From the cell containing the given text, extract its center point as (X, Y) coordinate. 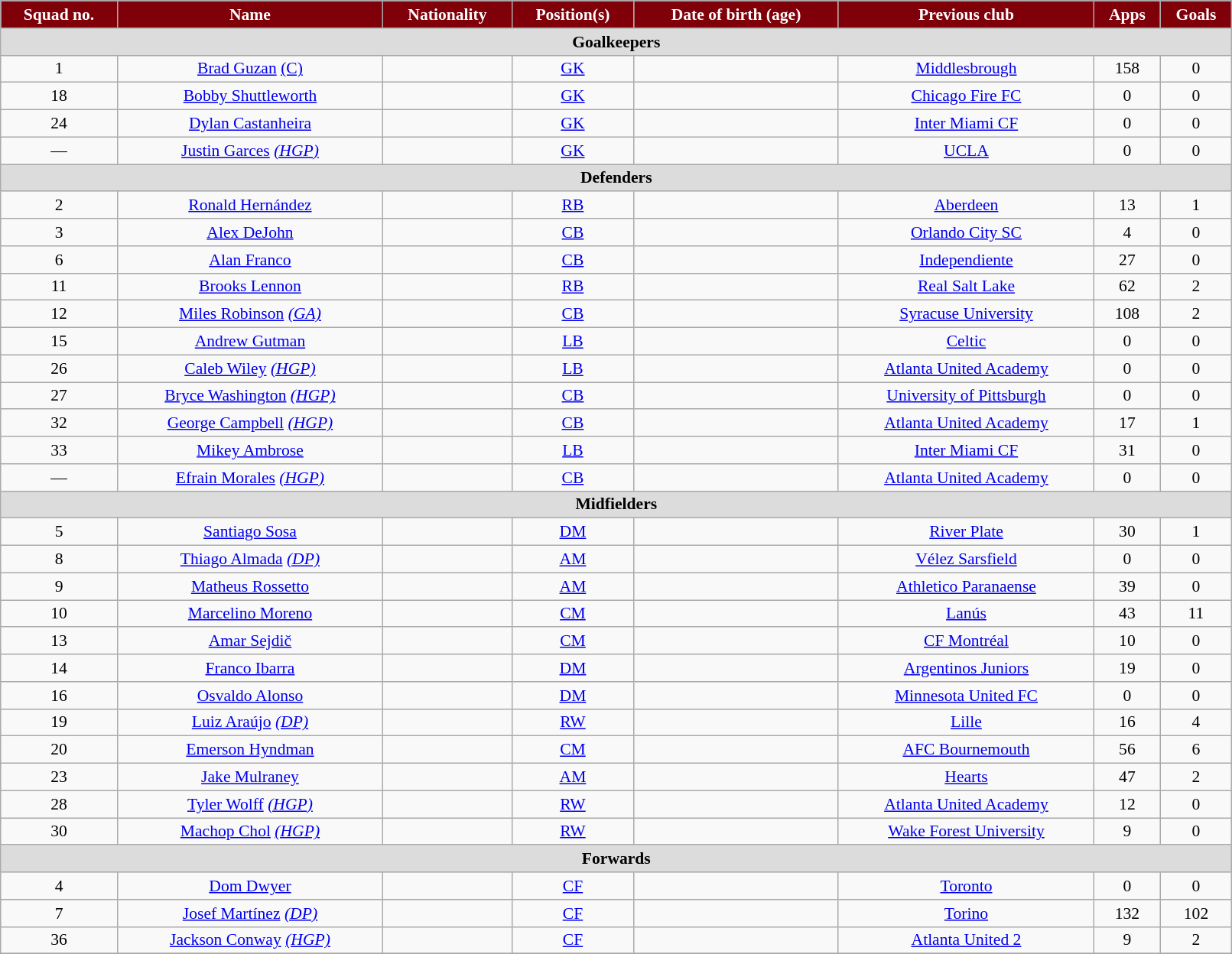
Independiente (966, 260)
Date of birth (age) (736, 15)
Efrain Morales (HGP) (249, 478)
Andrew Gutman (249, 342)
Jake Mulraney (249, 777)
Lille (966, 722)
Alex DeJohn (249, 232)
Goals (1196, 15)
Minnesota United FC (966, 696)
Mikey Ambrose (249, 450)
15 (60, 342)
Emerson Hyndman (249, 750)
43 (1127, 614)
33 (60, 450)
14 (60, 668)
Hearts (966, 777)
River Plate (966, 532)
Dylan Castanheira (249, 124)
8 (60, 560)
36 (60, 940)
Justin Garces (HGP) (249, 151)
Alan Franco (249, 260)
Wake Forest University (966, 832)
CF Montréal (966, 641)
Syracuse University (966, 314)
Franco Ibarra (249, 668)
108 (1127, 314)
Aberdeen (966, 206)
Midfielders (616, 505)
Torino (966, 913)
Brad Guzan (C) (249, 69)
Celtic (966, 342)
Osvaldo Alonso (249, 696)
Bryce Washington (HGP) (249, 396)
47 (1127, 777)
20 (60, 750)
Forwards (616, 859)
23 (60, 777)
56 (1127, 750)
Argentinos Juniors (966, 668)
Tyler Wolff (HGP) (249, 804)
Marcelino Moreno (249, 614)
Atlanta United 2 (966, 940)
Josef Martínez (DP) (249, 913)
Goalkeepers (616, 42)
Orlando City SC (966, 232)
Squad no. (60, 15)
Toronto (966, 886)
Lanús (966, 614)
AFC Bournemouth (966, 750)
39 (1127, 586)
Vélez Sarsfield (966, 560)
George Campbell (HGP) (249, 423)
102 (1196, 913)
UCLA (966, 151)
7 (60, 913)
62 (1127, 287)
31 (1127, 450)
Machop Chol (HGP) (249, 832)
Real Salt Lake (966, 287)
Previous club (966, 15)
Luiz Araújo (DP) (249, 722)
Matheus Rossetto (249, 586)
26 (60, 368)
18 (60, 96)
Thiago Almada (DP) (249, 560)
Position(s) (573, 15)
Apps (1127, 15)
Brooks Lennon (249, 287)
28 (60, 804)
Nationality (448, 15)
Defenders (616, 178)
3 (60, 232)
Middlesbrough (966, 69)
17 (1127, 423)
Santiago Sosa (249, 532)
132 (1127, 913)
5 (60, 532)
24 (60, 124)
158 (1127, 69)
Dom Dwyer (249, 886)
Amar Sejdič (249, 641)
Bobby Shuttleworth (249, 96)
Ronald Hernández (249, 206)
University of Pittsburgh (966, 396)
Caleb Wiley (HGP) (249, 368)
Jackson Conway (HGP) (249, 940)
32 (60, 423)
Name (249, 15)
Miles Robinson (GA) (249, 314)
Chicago Fire FC (966, 96)
Athletico Paranaense (966, 586)
